Output the (X, Y) coordinate of the center of the cell containing the given text.  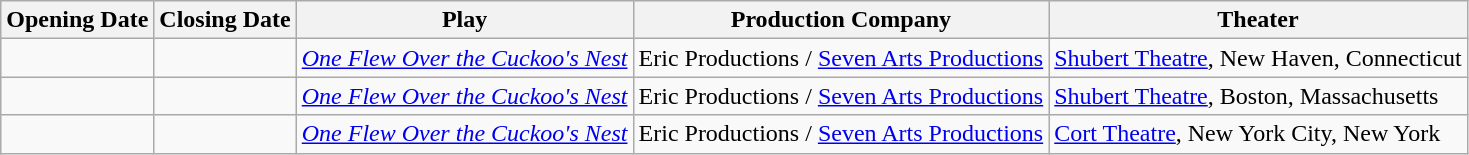
Opening Date (78, 20)
Production Company (841, 20)
Closing Date (225, 20)
Shubert Theatre, New Haven, Connecticut (1258, 58)
Shubert Theatre, Boston, Massachusetts (1258, 96)
Play (464, 20)
Cort Theatre, New York City, New York (1258, 134)
Theater (1258, 20)
